For the text-containing cell, return its midpoint in [X, Y] coordinate format. 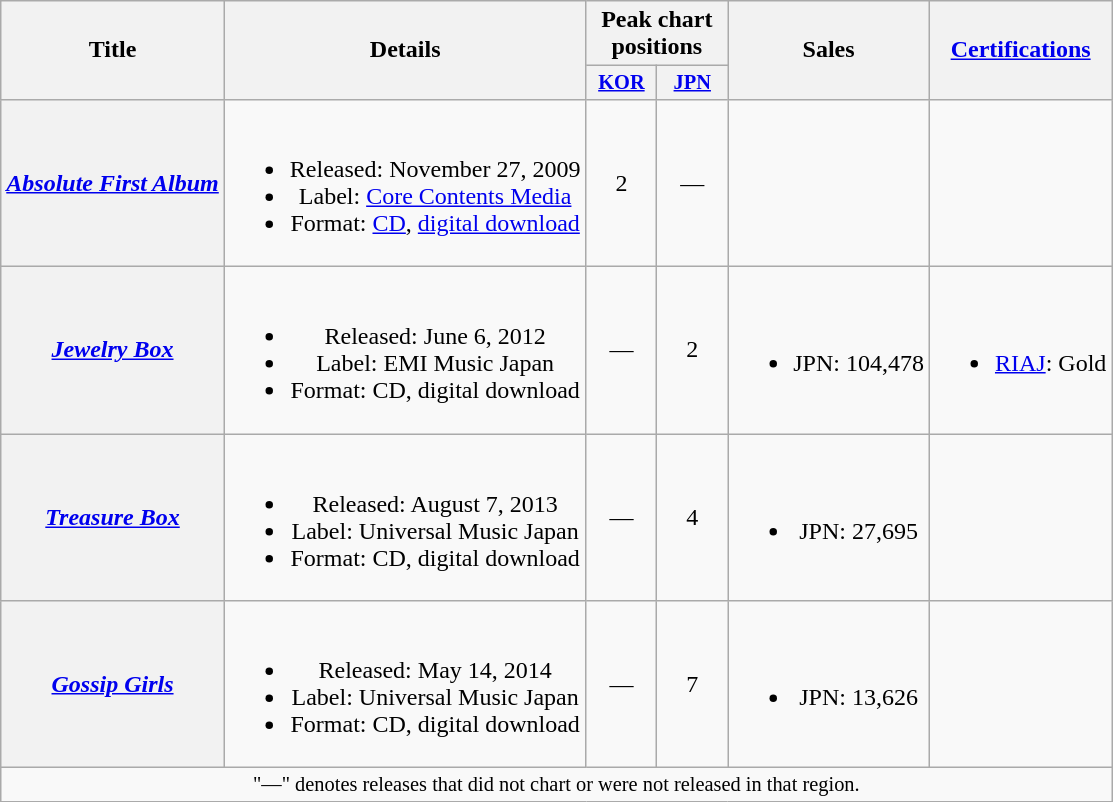
Title [113, 50]
4 [692, 518]
Peak chart positions [657, 34]
Absolute First Album [113, 182]
Gossip Girls [113, 684]
JPN: 13,626 [829, 684]
Released: August 7, 2013Label: Universal Music JapanFormat: CD, digital download [405, 518]
KOR [622, 83]
7 [692, 684]
Details [405, 50]
JPN [692, 83]
"—" denotes releases that did not chart or were not released in that region. [556, 785]
JPN: 104,478 [829, 350]
Released: May 14, 2014Label: Universal Music JapanFormat: CD, digital download [405, 684]
Released: June 6, 2012Label: EMI Music JapanFormat: CD, digital download [405, 350]
Treasure Box [113, 518]
RIAJ: Gold [1020, 350]
JPN: 27,695 [829, 518]
Jewelry Box [113, 350]
Sales [829, 50]
Certifications [1020, 50]
Released: November 27, 2009Label: Core Contents MediaFormat: CD, digital download [405, 182]
